Determine the [X, Y] coordinate at the center of the cell enclosing the given text.  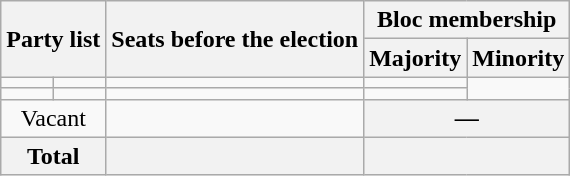
Vacant [54, 118]
Party list [54, 39]
Majority [416, 58]
Minority [518, 58]
Seats before the election [235, 39]
Bloc membership [467, 20]
— [467, 118]
Total [54, 156]
